Return (X, Y) of the center of cell containing provided text 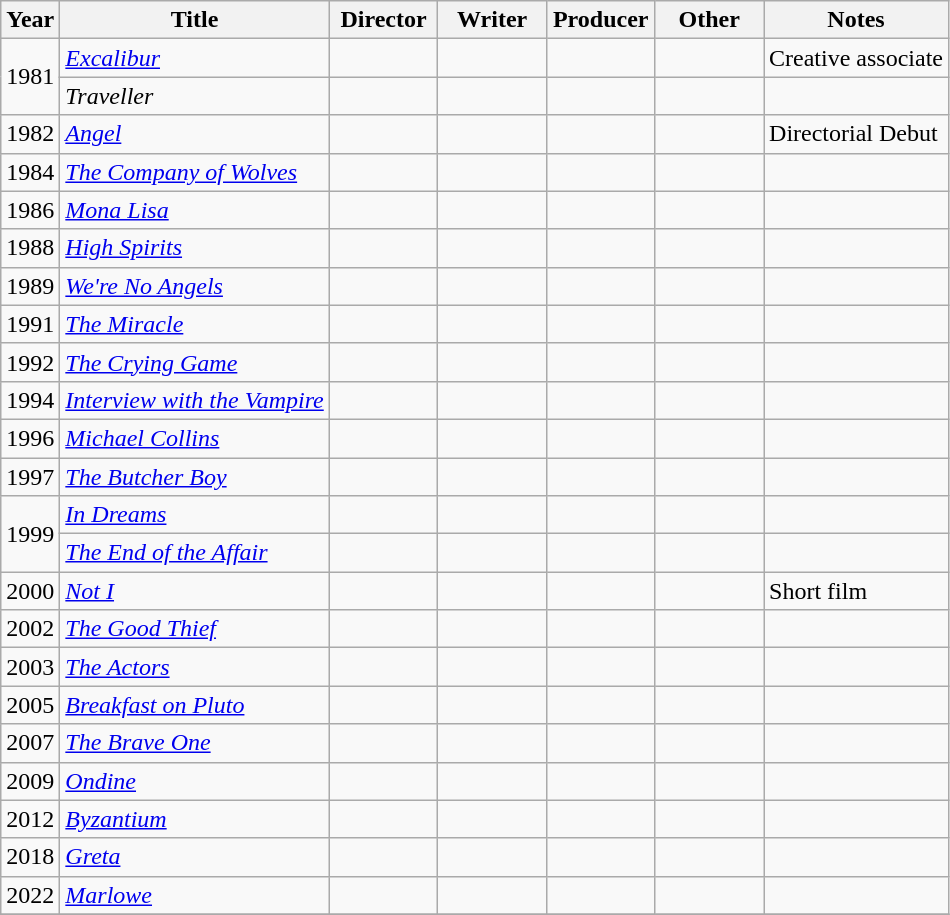
Traveller (194, 96)
Directorial Debut (856, 134)
2007 (30, 743)
Not I (194, 591)
Notes (856, 20)
Creative associate (856, 58)
1984 (30, 172)
Year (30, 20)
Marlowe (194, 895)
2003 (30, 667)
The Company of Wolves (194, 172)
Ondine (194, 781)
Greta (194, 857)
1981 (30, 77)
2005 (30, 705)
The Actors (194, 667)
2000 (30, 591)
Writer (492, 20)
Director (384, 20)
Title (194, 20)
In Dreams (194, 515)
1988 (30, 248)
1986 (30, 210)
Producer (600, 20)
Interview with the Vampire (194, 400)
We're No Angels (194, 286)
2022 (30, 895)
1997 (30, 477)
1991 (30, 324)
Breakfast on Pluto (194, 705)
1982 (30, 134)
Byzantium (194, 819)
The Brave One (194, 743)
The Miracle (194, 324)
Short film (856, 591)
Angel (194, 134)
The Butcher Boy (194, 477)
High Spirits (194, 248)
1989 (30, 286)
2009 (30, 781)
Michael Collins (194, 438)
2018 (30, 857)
2012 (30, 819)
Other (710, 20)
The Good Thief (194, 629)
2002 (30, 629)
The Crying Game (194, 362)
1994 (30, 400)
The End of the Affair (194, 553)
1996 (30, 438)
Mona Lisa (194, 210)
1999 (30, 534)
Excalibur (194, 58)
1992 (30, 362)
